Scan for the cell matching the given text and deliver its [x, y] coordinate at center. 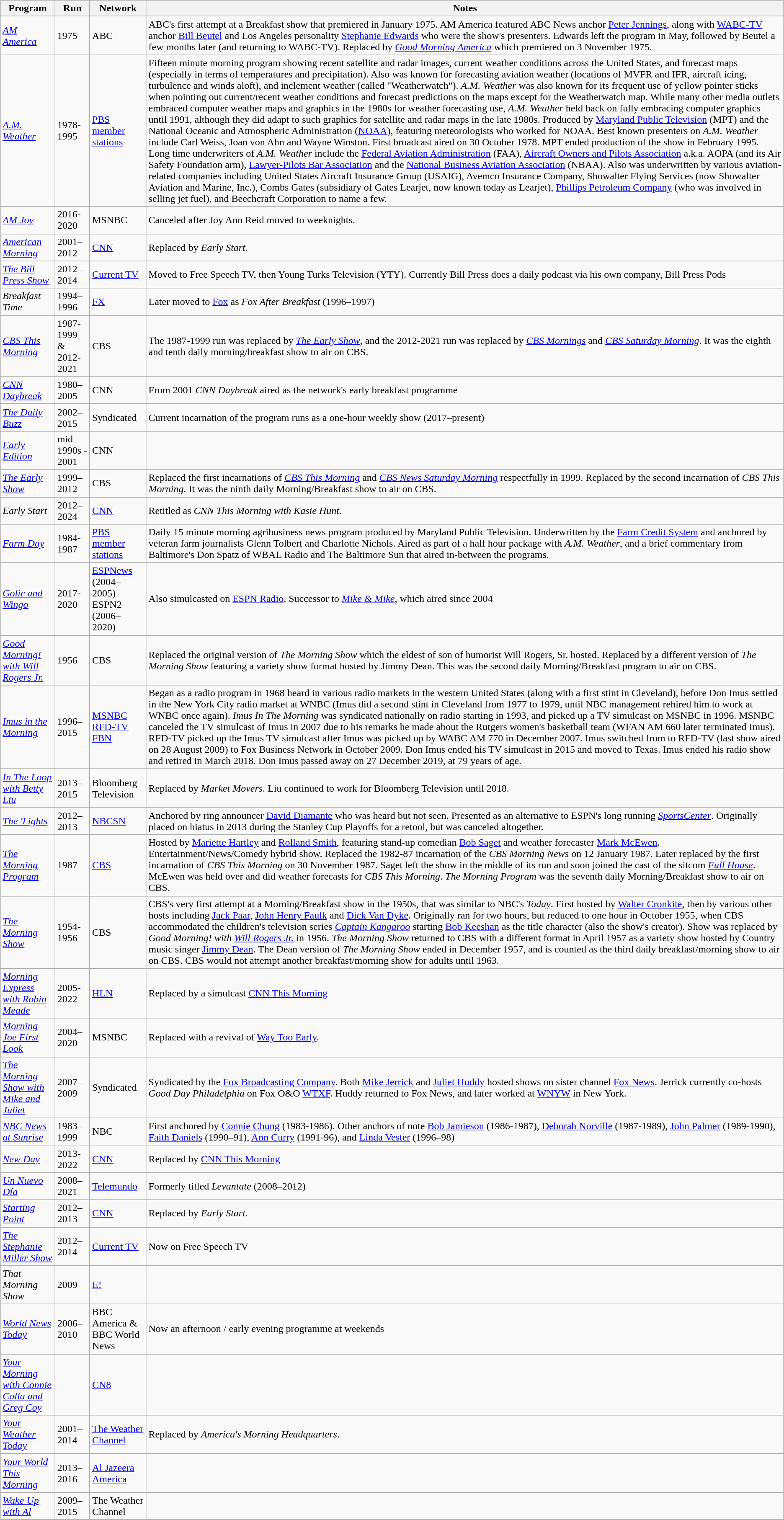
ABC [118, 36]
Replaced by CNN This Morning [465, 1159]
FX [118, 302]
Retitled as CNN This Morning with Kasie Hunt. [465, 510]
Program [28, 8]
ESPNews (2004–2005)ESPN2 (2006–2020) [118, 599]
1956 [72, 660]
Al Jazeera America [118, 1473]
Later moved to Fox as Fox After Breakfast (1996–1997) [465, 302]
Good Morning! with Will Rogers Jr. [28, 660]
Golic and Wingo [28, 599]
Morning Express with Robin Meade [28, 994]
MSNBCRFD-TVFBN [118, 727]
Telemundo [118, 1186]
CN8 [118, 1385]
1996–2015 [72, 727]
BBC America & BBC World News [118, 1329]
1978-1995 [72, 131]
The Stephanie Miller Show [28, 1246]
AM Joy [28, 220]
The Daily Buzz [28, 417]
Also simulcasted on ESPN Radio. Successor to Mike & Mike, which aired since 2004 [465, 599]
1983–1999 [72, 1132]
Imus in the Morning [28, 727]
Early Edition [28, 450]
The 'Lights [28, 821]
Current incarnation of the program runs as a one-hour weekly show (2017–present) [465, 417]
2009–2015 [72, 1506]
Moved to Free Speech TV, then Young Turks Television (YTY). Currently Bill Press does a daily podcast via his own company, Bill Press Pods [465, 275]
2013–2015 [72, 788]
1999–2012 [72, 483]
2013-2022 [72, 1159]
Wake Up with Al [28, 1506]
Notes [465, 8]
That Morning Show [28, 1285]
World News Today [28, 1329]
2001–2012 [72, 247]
Early Start [28, 510]
A.M. Weather [28, 131]
E! [118, 1285]
Farm Day [28, 544]
Run [72, 8]
2001–2014 [72, 1435]
NBC [118, 1132]
New Day [28, 1159]
American Morning [28, 247]
1994–1996 [72, 302]
NBC News at Sunrise [28, 1132]
1987 [72, 865]
From 2001 CNN Daybreak aired as the network's early breakfast programme [465, 390]
Formerly titled Levantate (2008–2012) [465, 1186]
1987-1999 & 2012-2021 [72, 346]
Starting Point [28, 1213]
The Bill Press Show [28, 275]
The Morning Show [28, 932]
2007–2009 [72, 1087]
The Morning Program [28, 865]
2004–2020 [72, 1037]
2012–2024 [72, 510]
In The Loop with Betty Liu [28, 788]
Now on Free Speech TV [465, 1246]
Network [118, 8]
The Early Show [28, 483]
Un Nuevo Día [28, 1186]
Morning Joe First Look [28, 1037]
CBS This Morning [28, 346]
Replaced by America's Morning Headquarters. [465, 1435]
mid 1990s - 2001 [72, 450]
AM America [28, 36]
2009 [72, 1285]
NBCSN [118, 821]
2013–2016 [72, 1473]
2005-2022 [72, 994]
2016-2020 [72, 220]
Replaced by Market Movers. Liu continued to work for Bloomberg Television until 2018. [465, 788]
Bloomberg Television [118, 788]
HLN [118, 994]
Your Weather Today [28, 1435]
Replaced by a simulcast CNN This Morning [465, 994]
Your Morning with Connie Colla and Greg Coy [28, 1385]
2002–2015 [72, 417]
2006–2010 [72, 1329]
1984-1987 [72, 544]
2017-2020 [72, 599]
The Morning Show with Mike and Juliet [28, 1087]
2008–2021 [72, 1186]
1975 [72, 36]
1980–2005 [72, 390]
1954-1956 [72, 932]
Breakfast Time [28, 302]
Replaced with a revival of Way Too Early. [465, 1037]
CNN Daybreak [28, 390]
Now an afternoon / early evening programme at weekends [465, 1329]
Canceled after Joy Ann Reid moved to weeknights. [465, 220]
Your World This Morning [28, 1473]
